Return [X, Y] of the center of cell containing provided text 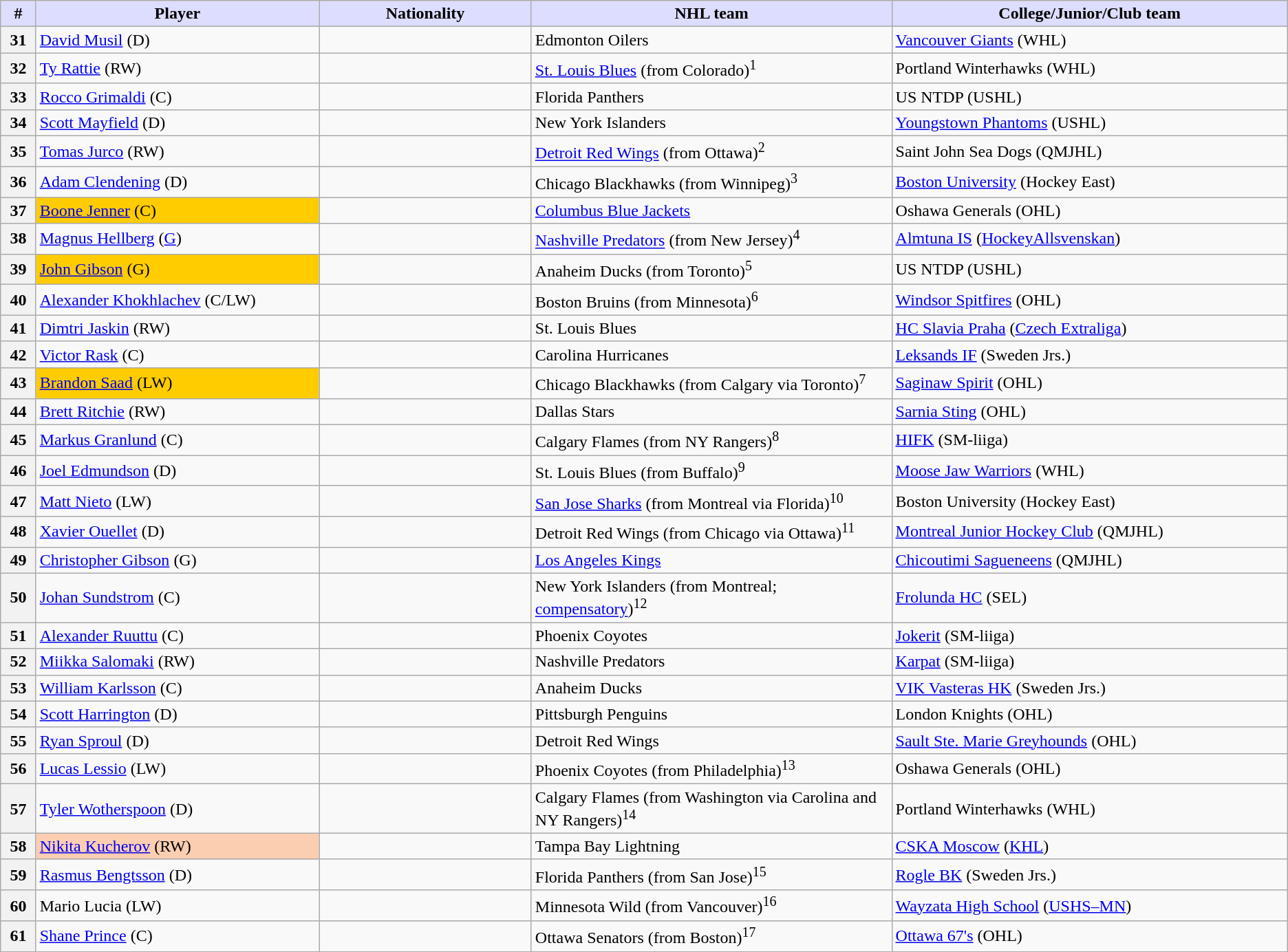
Magnus Hellberg (G) [178, 239]
Alexander Ruuttu (C) [178, 636]
St. Louis Blues [711, 328]
Florida Panthers [711, 96]
37 [18, 210]
35 [18, 151]
Brandon Saad (LW) [178, 384]
Ottawa 67's (OHL) [1090, 937]
Nashville Predators [711, 662]
HC Slavia Praha (Czech Extraliga) [1090, 328]
Columbus Blue Jackets [711, 210]
57 [18, 809]
52 [18, 662]
34 [18, 122]
Minnesota Wild (from Vancouver)16 [711, 905]
Jokerit (SM-liiga) [1090, 636]
Wayzata High School (USHS–MN) [1090, 905]
Saginaw Spirit (OHL) [1090, 384]
Los Angeles Kings [711, 560]
Carolina Hurricanes [711, 354]
Rocco Grimaldi (C) [178, 96]
Nationality [425, 14]
# [18, 14]
New York Islanders (from Montreal; compensatory)12 [711, 598]
Tyler Wotherspoon (D) [178, 809]
Leksands IF (Sweden Jrs.) [1090, 354]
Phoenix Coyotes [711, 636]
Miikka Salomaki (RW) [178, 662]
58 [18, 846]
43 [18, 384]
Alexander Khokhlachev (C/LW) [178, 300]
Florida Panthers (from San Jose)15 [711, 875]
Detroit Red Wings (from Ottawa)2 [711, 151]
VIK Vasteras HK (Sweden Jrs.) [1090, 688]
60 [18, 905]
48 [18, 532]
Youngstown Phantoms (USHL) [1090, 122]
Tampa Bay Lightning [711, 846]
Shane Prince (C) [178, 937]
Phoenix Coyotes (from Philadelphia)13 [711, 769]
College/Junior/Club team [1090, 14]
56 [18, 769]
Nikita Kucherov (RW) [178, 846]
Tomas Jurco (RW) [178, 151]
Anaheim Ducks (from Toronto)5 [711, 270]
33 [18, 96]
Chicago Blackhawks (from Winnipeg)3 [711, 182]
54 [18, 714]
Calgary Flames (from NY Rangers)8 [711, 440]
Lucas Lessio (LW) [178, 769]
HIFK (SM-liiga) [1090, 440]
Sarnia Sting (OHL) [1090, 411]
Saint John Sea Dogs (QMJHL) [1090, 151]
Vancouver Giants (WHL) [1090, 40]
Scott Harrington (D) [178, 714]
Karpat (SM-liiga) [1090, 662]
53 [18, 688]
Ottawa Senators (from Boston)17 [711, 937]
38 [18, 239]
32 [18, 69]
Player [178, 14]
San Jose Sharks (from Montreal via Florida)10 [711, 501]
Almtuna IS (HockeyAllsvenskan) [1090, 239]
Adam Clendening (D) [178, 182]
Anaheim Ducks [711, 688]
Ty Rattie (RW) [178, 69]
42 [18, 354]
Montreal Junior Hockey Club (QMJHL) [1090, 532]
Rogle BK (Sweden Jrs.) [1090, 875]
Nashville Predators (from New Jersey)4 [711, 239]
St. Louis Blues (from Colorado)1 [711, 69]
Chicago Blackhawks (from Calgary via Toronto)7 [711, 384]
Detroit Red Wings (from Chicago via Ottawa)11 [711, 532]
45 [18, 440]
Mario Lucia (LW) [178, 905]
Pittsburgh Penguins [711, 714]
Markus Granlund (C) [178, 440]
Xavier Ouellet (D) [178, 532]
36 [18, 182]
David Musil (D) [178, 40]
40 [18, 300]
Dallas Stars [711, 411]
St. Louis Blues (from Buffalo)9 [711, 470]
Johan Sundstrom (C) [178, 598]
Frolunda HC (SEL) [1090, 598]
Detroit Red Wings [711, 740]
50 [18, 598]
Edmonton Oilers [711, 40]
Chicoutimi Sagueneens (QMJHL) [1090, 560]
New York Islanders [711, 122]
NHL team [711, 14]
Scott Mayfield (D) [178, 122]
59 [18, 875]
Moose Jaw Warriors (WHL) [1090, 470]
61 [18, 937]
Matt Nieto (LW) [178, 501]
49 [18, 560]
55 [18, 740]
51 [18, 636]
Christopher Gibson (G) [178, 560]
Joel Edmundson (D) [178, 470]
Victor Rask (C) [178, 354]
44 [18, 411]
Sault Ste. Marie Greyhounds (OHL) [1090, 740]
39 [18, 270]
Rasmus Bengtsson (D) [178, 875]
Windsor Spitfires (OHL) [1090, 300]
London Knights (OHL) [1090, 714]
John Gibson (G) [178, 270]
31 [18, 40]
Calgary Flames (from Washington via Carolina and NY Rangers)14 [711, 809]
Boston Bruins (from Minnesota)6 [711, 300]
Dimtri Jaskin (RW) [178, 328]
Boone Jenner (C) [178, 210]
47 [18, 501]
Ryan Sproul (D) [178, 740]
41 [18, 328]
William Karlsson (C) [178, 688]
46 [18, 470]
Brett Ritchie (RW) [178, 411]
CSKA Moscow (KHL) [1090, 846]
